Return the [X, Y] coordinate for the center point of the cell that contains the specified text.  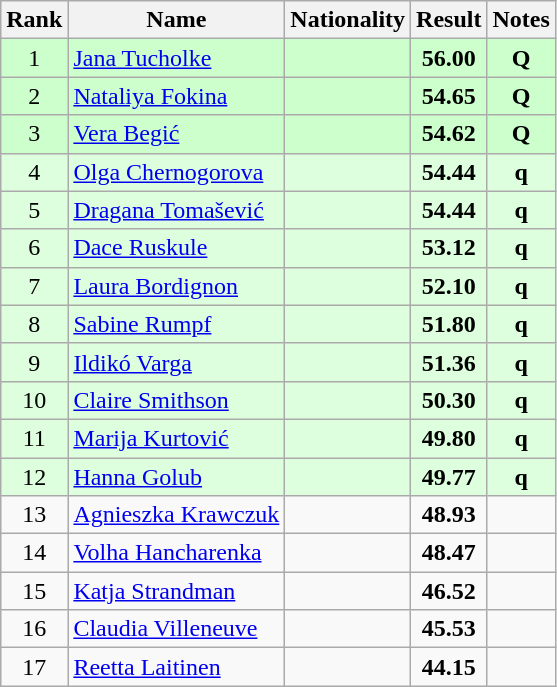
1 [34, 58]
9 [34, 362]
6 [34, 248]
15 [34, 591]
7 [34, 286]
14 [34, 553]
8 [34, 324]
Nationality [348, 20]
12 [34, 477]
Katja Strandman [176, 591]
49.80 [449, 438]
51.80 [449, 324]
2 [34, 96]
48.47 [449, 553]
54.62 [449, 134]
44.15 [449, 667]
56.00 [449, 58]
17 [34, 667]
52.10 [449, 286]
Volha Hancharenka [176, 553]
Agnieszka Krawczuk [176, 515]
Olga Chernogorova [176, 172]
46.52 [449, 591]
Reetta Laitinen [176, 667]
48.93 [449, 515]
Hanna Golub [176, 477]
Dragana Tomašević [176, 210]
Ildikó Varga [176, 362]
Name [176, 20]
54.65 [449, 96]
Dace Ruskule [176, 248]
4 [34, 172]
16 [34, 629]
Result [449, 20]
Claire Smithson [176, 400]
45.53 [449, 629]
Rank [34, 20]
Nataliya Fokina [176, 96]
49.77 [449, 477]
5 [34, 210]
53.12 [449, 248]
Laura Bordignon [176, 286]
Marija Kurtović [176, 438]
Notes [521, 20]
11 [34, 438]
Sabine Rumpf [176, 324]
10 [34, 400]
Jana Tucholke [176, 58]
3 [34, 134]
Claudia Villeneuve [176, 629]
51.36 [449, 362]
13 [34, 515]
50.30 [449, 400]
Vera Begić [176, 134]
